For the text-containing cell, return its midpoint in [X, Y] coordinate format. 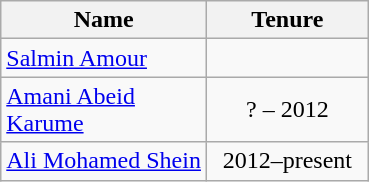
Ali Mohamed Shein [104, 161]
Name [104, 20]
Amani Abeid Karume [104, 110]
? – 2012 [288, 110]
Tenure [288, 20]
2012–present [288, 161]
Salmin Amour [104, 58]
